Search for the cell housing the specified text and yield its [X, Y] center coordinate. 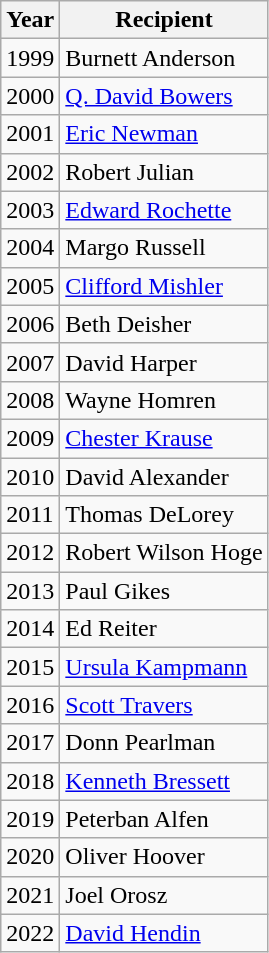
2012 [30, 553]
Thomas DeLorey [164, 515]
Robert Julian [164, 172]
Eric Newman [164, 134]
Chester Krause [164, 438]
2013 [30, 591]
2002 [30, 172]
2016 [30, 705]
2017 [30, 743]
2003 [30, 210]
2009 [30, 438]
2019 [30, 819]
Year [30, 20]
Clifford Mishler [164, 286]
David Alexander [164, 477]
Joel Orosz [164, 895]
2005 [30, 286]
David Hendin [164, 933]
Scott Travers [164, 705]
2022 [30, 933]
Wayne Homren [164, 400]
2021 [30, 895]
Paul Gikes [164, 591]
2001 [30, 134]
Donn Pearlman [164, 743]
Recipient [164, 20]
David Harper [164, 362]
2000 [30, 96]
Kenneth Bressett [164, 781]
2004 [30, 248]
2008 [30, 400]
Burnett Anderson [164, 58]
2007 [30, 362]
Margo Russell [164, 248]
Beth Deisher [164, 324]
2020 [30, 857]
Q. David Bowers [164, 96]
Ursula Kampmann [164, 667]
2018 [30, 781]
Peterban Alfen [164, 819]
2006 [30, 324]
Edward Rochette [164, 210]
Ed Reiter [164, 629]
Oliver Hoover [164, 857]
2015 [30, 667]
2011 [30, 515]
2014 [30, 629]
2010 [30, 477]
1999 [30, 58]
Robert Wilson Hoge [164, 553]
